Extract the [X, Y] coordinate from the center of the cell holding the provided text.  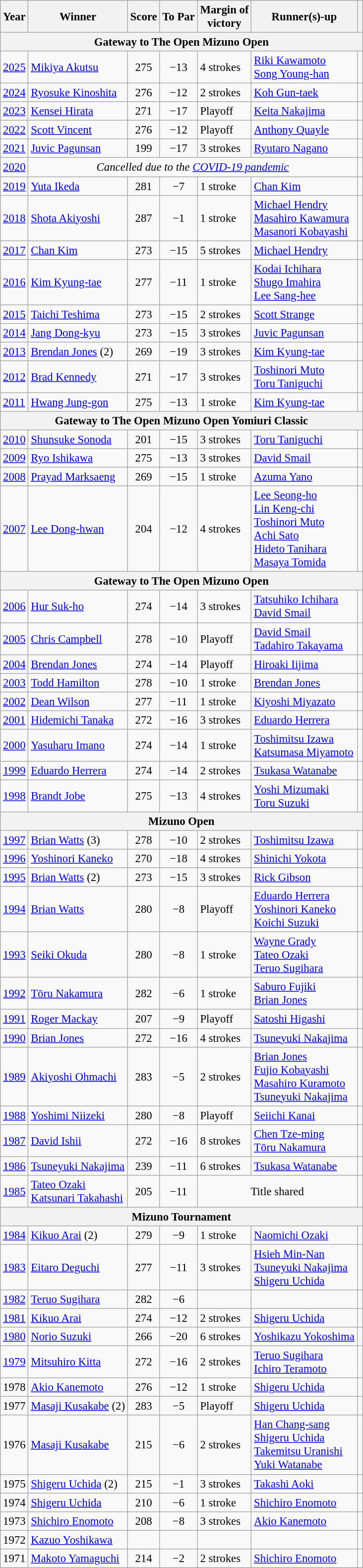
David Smail Tadahiro Takayama [304, 638]
Mikiya Akutsu [78, 68]
Eitaro Deguchi [78, 1267]
Chen Tze-ming Tōru Nakamura [304, 1141]
2018 [14, 218]
Riki Kawamoto Song Young-han [304, 68]
Azuma Yano [304, 477]
Margin ofvictory [224, 17]
Michael Hendry [304, 250]
2014 [14, 333]
Yuta Ikeda [78, 186]
Mitsuhiro Kitta [78, 1362]
Brandt Jobe [78, 796]
1976 [14, 1445]
Eduardo Herrera Yoshinori Kaneko Koichi Suzuki [304, 909]
Winner [78, 17]
Teruo Sugihara [78, 1299]
Brian Jones Fujio Kobayashi Masahiro Kuramoto Tsuneyuki Nakajima [304, 1076]
Han Chang-sang Shigeru Uchida Takemitsu Uranishi Yuki Watanabe [304, 1445]
1982 [14, 1299]
279 [144, 1235]
1998 [14, 796]
2007 [14, 529]
Yoshikazu Yokoshima [304, 1337]
Hidemichi Tanaka [78, 720]
−20 [179, 1337]
−19 [179, 351]
Lee Dong-hwan [78, 529]
Keita Nakajima [304, 111]
Year [14, 17]
Gateway to The Open Mizuno Open Yomiuri Classic [181, 421]
Masaji Kusakabe (2) [78, 1406]
Seiichi Kanai [304, 1115]
Score [144, 17]
Wayne Grady Tateo Ozaki Teruo Sugihara [304, 955]
204 [144, 529]
Todd Hamilton [78, 682]
Kazuo Yoshikawa [78, 1540]
2010 [14, 440]
Hur Suk-ho [78, 607]
199 [144, 148]
Tatsuhiko Ichihara David Smail [304, 607]
Toru Taniguchi [304, 440]
Hwang Jung-gon [78, 402]
Brian Watts (2) [78, 878]
Kensei Hirata [78, 111]
8 strokes [224, 1141]
208 [144, 1521]
Toshimitsu Izawa [304, 840]
2024 [14, 93]
2008 [14, 477]
239 [144, 1166]
Anthony Quayle [304, 130]
Tateo Ozaki Katsunari Takahashi [78, 1191]
Runner(s)-up [304, 17]
1975 [14, 1484]
Shota Akiyoshi [78, 218]
−2 [179, 1559]
214 [144, 1559]
1997 [14, 840]
Ryo Ishikawa [78, 458]
Title shared [277, 1191]
207 [144, 1019]
Brian Watts [78, 909]
To Par [179, 17]
1991 [14, 1019]
Shigeru Uchida (2) [78, 1484]
Hsieh Min-Nan Tsuneyuki Nakajima Shigeru Uchida [304, 1267]
2013 [14, 351]
1972 [14, 1540]
Teruo Sugihara Ichiro Teramoto [304, 1362]
2002 [14, 701]
2005 [14, 638]
Yasuharu Imano [78, 746]
−7 [179, 186]
287 [144, 218]
Toshinori Muto Toru Taniguchi [304, 377]
2015 [14, 314]
1979 [14, 1362]
2019 [14, 186]
Kodai Ichihara Shugo Imahira Lee Sang-hee [304, 282]
1983 [14, 1267]
Hiroaki Iijima [304, 664]
1987 [14, 1141]
1980 [14, 1337]
Ryutaro Nagano [304, 148]
2023 [14, 111]
Norio Suzuki [78, 1337]
Yoshinori Kaneko [78, 859]
Roger Mackay [78, 1019]
Toshimitsu Izawa Katsumasa Miyamoto [304, 746]
Brian Jones [78, 1038]
1992 [14, 994]
2004 [14, 664]
Koh Gun-taek [304, 93]
1986 [14, 1166]
2009 [14, 458]
Lee Seong-ho Lin Keng-chi Toshinori Muto Achi Sato Hideto Tanihara Masaya Tomida [304, 529]
281 [144, 186]
Taichi Teshima [78, 314]
1981 [14, 1318]
Brad Kennedy [78, 377]
Brendan Jones (2) [78, 351]
Scott Vincent [78, 130]
Shinichi Yokota [304, 859]
201 [144, 440]
2006 [14, 607]
1999 [14, 771]
1996 [14, 859]
Prayad Marksaeng [78, 477]
Kikuo Arai [78, 1318]
1994 [14, 909]
Tōru Nakamura [78, 994]
Mizuno Open [181, 821]
Mizuno Tournament [181, 1217]
2021 [14, 148]
Michael Hendry Masahiro Kawamura Masanori Kobayashi [304, 218]
2022 [14, 130]
Masaji Kusakabe [78, 1445]
1977 [14, 1406]
1978 [14, 1387]
Seiki Okuda [78, 955]
270 [144, 859]
−18 [179, 859]
205 [144, 1191]
Yoshi Mizumaki Toru Suzuki [304, 796]
1988 [14, 1115]
David Smail [304, 458]
Naomichi Ozaki [304, 1235]
Akiyoshi Ohmachi [78, 1076]
5 strokes [224, 250]
Chris Campbell [78, 638]
Makoto Yamaguchi [78, 1559]
2016 [14, 282]
1989 [14, 1076]
2001 [14, 720]
Takashi Aoki [304, 1484]
1993 [14, 955]
Shunsuke Sonoda [78, 440]
2000 [14, 746]
210 [144, 1502]
Jang Dong-kyu [78, 333]
1971 [14, 1559]
2012 [14, 377]
2017 [14, 250]
1985 [14, 1191]
Satoshi Higashi [304, 1019]
Kiyoshi Miyazato [304, 701]
Dean Wilson [78, 701]
2020 [14, 167]
Kikuo Arai (2) [78, 1235]
Rick Gibson [304, 878]
266 [144, 1337]
1990 [14, 1038]
Cancelled due to the COVID-19 pandemic [192, 167]
2025 [14, 68]
Ryosuke Kinoshita [78, 93]
Scott Strange [304, 314]
1995 [14, 878]
2003 [14, 682]
Yoshimi Niizeki [78, 1115]
2011 [14, 402]
Brian Watts (3) [78, 840]
1974 [14, 1502]
1973 [14, 1521]
David Ishii [78, 1141]
Saburo Fujiki Brian Jones [304, 994]
1984 [14, 1235]
